Extract the [X, Y] coordinate from the center of the cell holding the provided text.  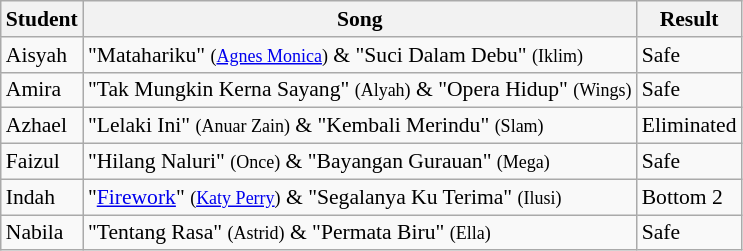
"Lelaki Ini" (Anuar Zain) & "Kembali Merindu" (Slam) [360, 126]
"Hilang Naluri" (Once) & "Bayangan Gurauan" (Mega) [360, 162]
Song [360, 19]
Student [42, 19]
Eliminated [690, 126]
Amira [42, 90]
Result [690, 19]
Bottom 2 [690, 197]
"Tentang Rasa" (Astrid) & "Permata Biru" (Ella) [360, 233]
Aisyah [42, 55]
"Matahariku" (Agnes Monica) & "Suci Dalam Debu" (Iklim) [360, 55]
"Tak Mungkin Kerna Sayang" (Alyah) & "Opera Hidup" (Wings) [360, 90]
Indah [42, 197]
Faizul [42, 162]
Azhael [42, 126]
Nabila [42, 233]
"Firework" (Katy Perry) & "Segalanya Ku Terima" (Ilusi) [360, 197]
